Find where the given text appears and provide that cell's center as [x, y] coordinate. 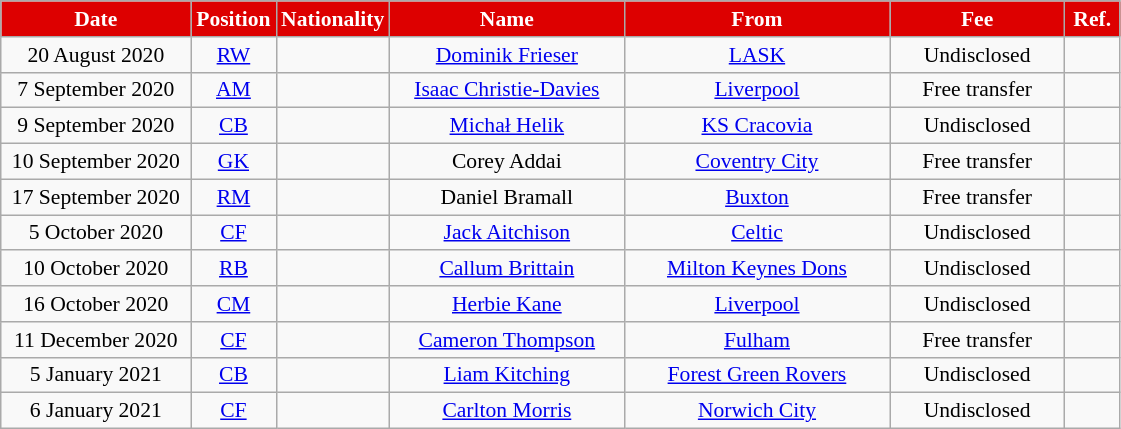
Daniel Bramall [506, 197]
Name [506, 19]
10 September 2020 [96, 162]
LASK [756, 55]
11 December 2020 [96, 340]
Liam Kitching [506, 375]
Jack Aitchison [506, 233]
RB [234, 269]
Coventry City [756, 162]
Milton Keynes Dons [756, 269]
Norwich City [756, 411]
Herbie Kane [506, 304]
From [756, 19]
20 August 2020 [96, 55]
5 January 2021 [96, 375]
17 September 2020 [96, 197]
Celtic [756, 233]
Dominik Frieser [506, 55]
CM [234, 304]
Date [96, 19]
16 October 2020 [96, 304]
Fulham [756, 340]
5 October 2020 [96, 233]
Michał Helik [506, 126]
GK [234, 162]
Ref. [1092, 19]
6 January 2021 [96, 411]
Isaac Christie-Davies [506, 90]
Buxton [756, 197]
Position [234, 19]
Callum Brittain [506, 269]
KS Cracovia [756, 126]
RW [234, 55]
10 October 2020 [96, 269]
Forest Green Rovers [756, 375]
Corey Addai [506, 162]
RM [234, 197]
Nationality [332, 19]
7 September 2020 [96, 90]
Carlton Morris [506, 411]
Fee [978, 19]
9 September 2020 [96, 126]
AM [234, 90]
Cameron Thompson [506, 340]
